Return the (X, Y) coordinate for the center point of the cell that contains the specified text.  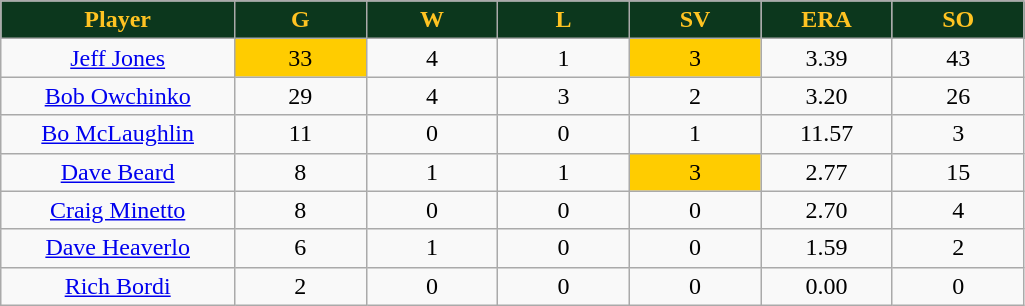
W (432, 20)
29 (301, 96)
Rich Bordi (118, 286)
Bo McLaughlin (118, 134)
SV (695, 20)
33 (301, 58)
Dave Heaverlo (118, 248)
Jeff Jones (118, 58)
2.70 (827, 210)
Dave Beard (118, 172)
3.39 (827, 58)
G (301, 20)
11.57 (827, 134)
Bob Owchinko (118, 96)
43 (958, 58)
6 (301, 248)
Craig Minetto (118, 210)
SO (958, 20)
3.20 (827, 96)
0.00 (827, 286)
2.77 (827, 172)
ERA (827, 20)
15 (958, 172)
1.59 (827, 248)
Player (118, 20)
11 (301, 134)
L (564, 20)
26 (958, 96)
